For the text-containing cell, return its midpoint in [x, y] coordinate format. 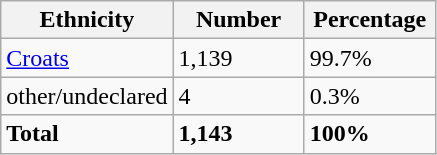
99.7% [370, 58]
Ethnicity [87, 20]
Percentage [370, 20]
1,139 [238, 58]
100% [370, 134]
1,143 [238, 134]
4 [238, 96]
Croats [87, 58]
other/undeclared [87, 96]
Total [87, 134]
Number [238, 20]
0.3% [370, 96]
